Return (x, y) of the center of cell containing provided text 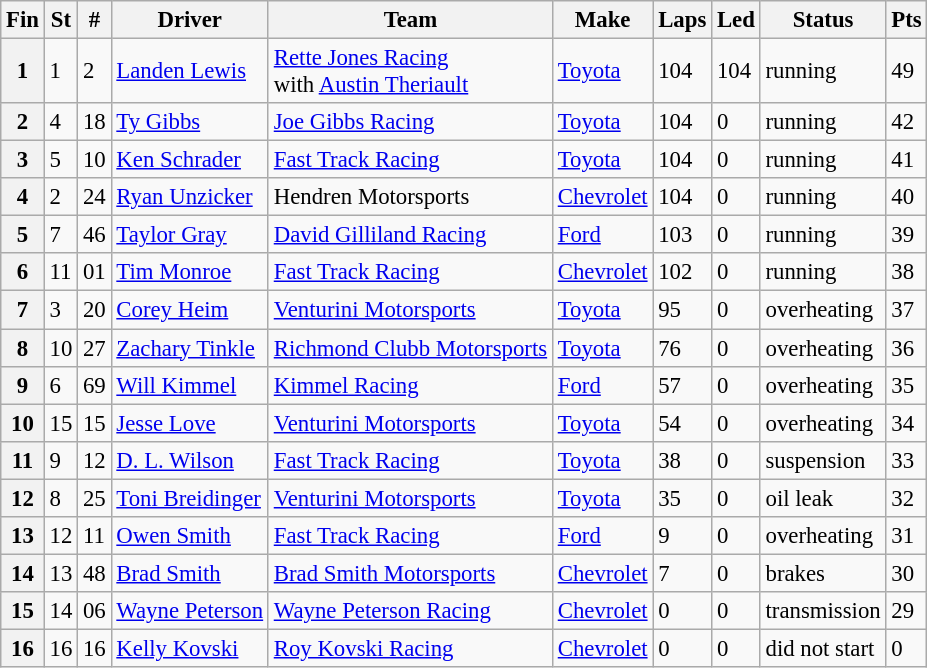
31 (906, 536)
Laps (682, 20)
25 (94, 498)
transmission (823, 611)
Roy Kovski Racing (410, 648)
57 (682, 385)
76 (682, 348)
Richmond Clubb Motorsports (410, 348)
Pts (906, 20)
54 (682, 423)
Joe Gibbs Racing (410, 122)
Wayne Peterson Racing (410, 611)
Team (410, 20)
suspension (823, 460)
Status (823, 20)
David Gilliland Racing (410, 235)
30 (906, 573)
41 (906, 160)
# (94, 20)
46 (94, 235)
Corey Heim (190, 310)
24 (94, 197)
did not start (823, 648)
Driver (190, 20)
06 (94, 611)
49 (906, 72)
brakes (823, 573)
Fin (23, 20)
103 (682, 235)
29 (906, 611)
Ken Schrader (190, 160)
Hendren Motorsports (410, 197)
Tim Monroe (190, 273)
48 (94, 573)
Brad Smith (190, 573)
20 (94, 310)
01 (94, 273)
69 (94, 385)
Ty Gibbs (190, 122)
27 (94, 348)
40 (906, 197)
37 (906, 310)
Landen Lewis (190, 72)
D. L. Wilson (190, 460)
Led (736, 20)
Zachary Tinkle (190, 348)
Kelly Kovski (190, 648)
Toni Breidinger (190, 498)
Kimmel Racing (410, 385)
Taylor Gray (190, 235)
34 (906, 423)
Will Kimmel (190, 385)
36 (906, 348)
42 (906, 122)
Brad Smith Motorsports (410, 573)
Jesse Love (190, 423)
39 (906, 235)
18 (94, 122)
oil leak (823, 498)
Owen Smith (190, 536)
32 (906, 498)
102 (682, 273)
Make (602, 20)
33 (906, 460)
Ryan Unzicker (190, 197)
95 (682, 310)
Wayne Peterson (190, 611)
St (60, 20)
Rette Jones Racing with Austin Theriault (410, 72)
